Search for the cell housing the specified text and yield its [X, Y] center coordinate. 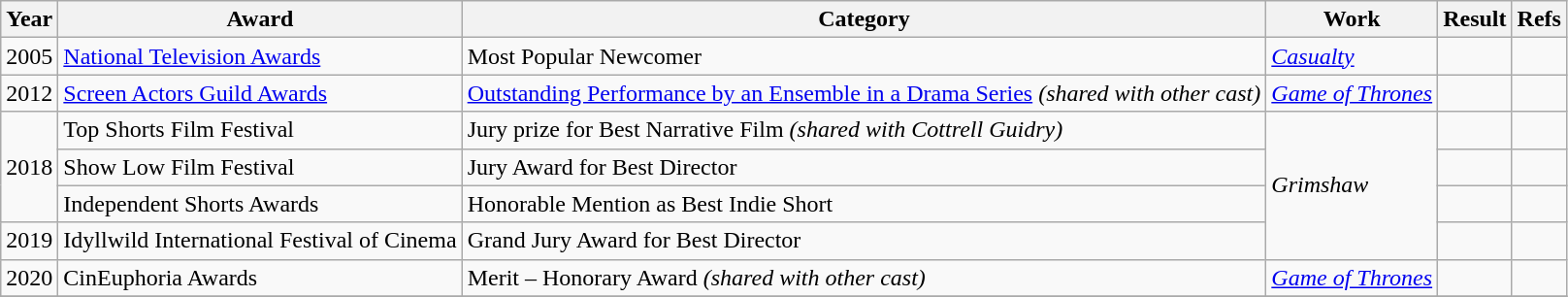
Work [1353, 19]
Casualty [1353, 56]
Merit – Honorary Award (shared with other cast) [864, 278]
Idyllwild International Festival of Cinema [260, 241]
Jury Award for Best Director [864, 167]
Year [29, 19]
Top Shorts Film Festival [260, 130]
2018 [29, 167]
2019 [29, 241]
2012 [29, 93]
Screen Actors Guild Awards [260, 93]
Refs [1539, 19]
Honorable Mention as Best Indie Short [864, 204]
Independent Shorts Awards [260, 204]
Outstanding Performance by an Ensemble in a Drama Series (shared with other cast) [864, 93]
CinEuphoria Awards [260, 278]
Grimshaw [1353, 185]
Award [260, 19]
Category [864, 19]
National Television Awards [260, 56]
Result [1475, 19]
Most Popular Newcomer [864, 56]
2005 [29, 56]
Jury prize for Best Narrative Film (shared with Cottrell Guidry) [864, 130]
Show Low Film Festival [260, 167]
2020 [29, 278]
Grand Jury Award for Best Director [864, 241]
